From the cell containing the given text, extract its center point as (x, y) coordinate. 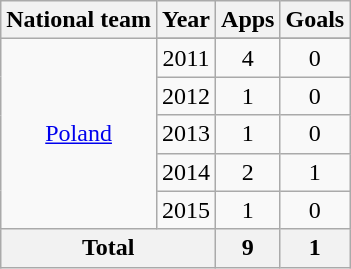
Goals (315, 20)
9 (248, 248)
2012 (186, 96)
2015 (186, 210)
2013 (186, 134)
4 (248, 58)
Poland (79, 134)
2011 (186, 58)
Total (108, 248)
2014 (186, 172)
Apps (248, 20)
National team (79, 20)
2 (248, 172)
Year (186, 20)
